Identify which cell holds the provided text, then report its (x, y) central coordinate. 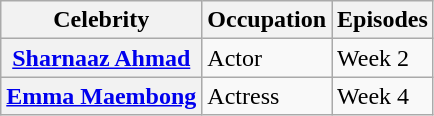
Sharnaaz Ahmad (102, 58)
Actor (267, 58)
Occupation (267, 20)
Celebrity (102, 20)
Actress (267, 96)
Week 4 (383, 96)
Episodes (383, 20)
Week 2 (383, 58)
Emma Maembong (102, 96)
